Capture the cell that displays the provided text and extract its [x, y] central coordinate. 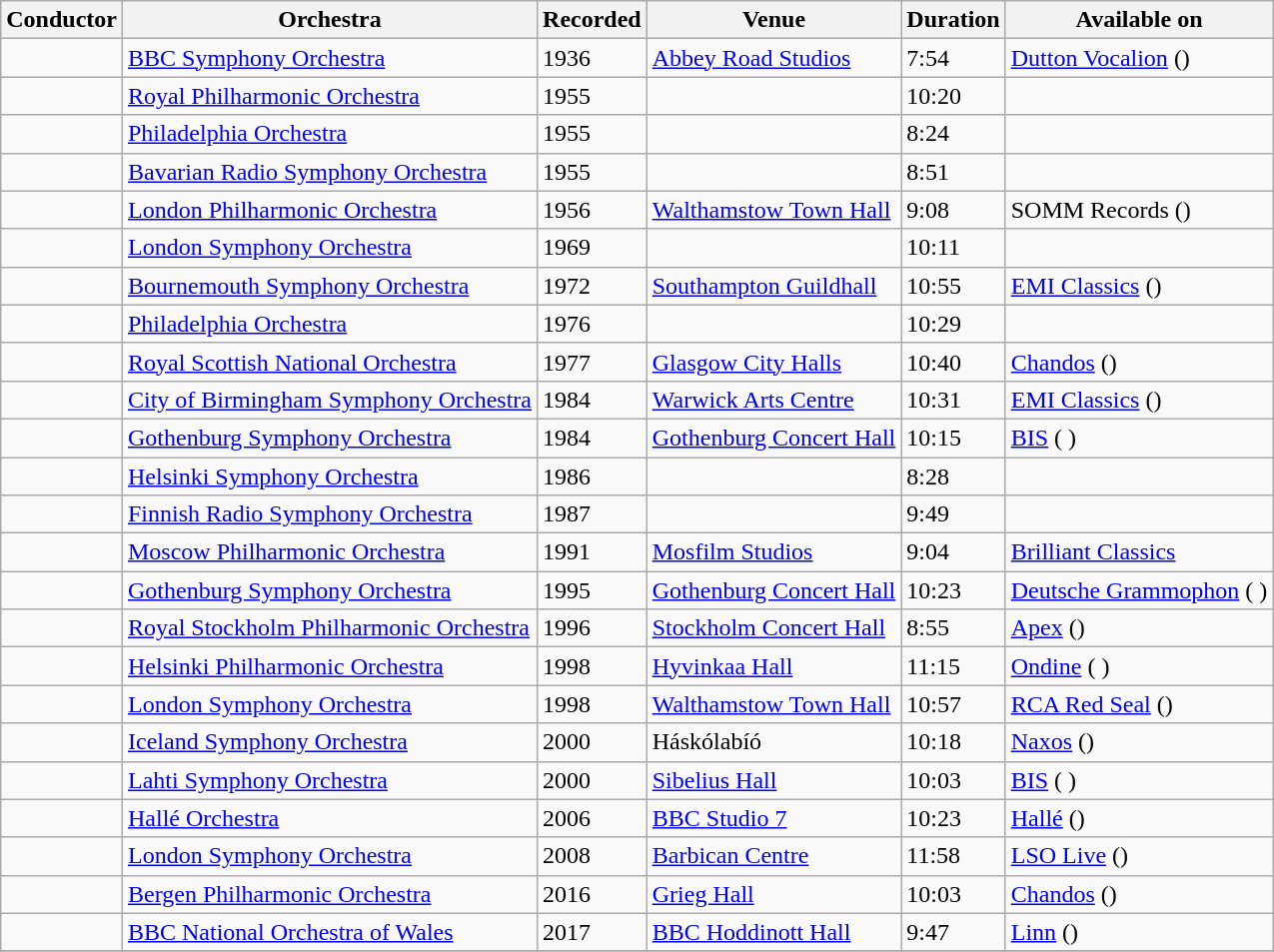
Lahti Symphony Orchestra [330, 780]
1995 [593, 590]
1996 [593, 628]
8:28 [953, 476]
Barbican Centre [773, 856]
BBC Studio 7 [773, 818]
Royal Scottish National Orchestra [330, 362]
BBC National Orchestra of Wales [330, 932]
2017 [593, 932]
Sibelius Hall [773, 780]
London Philharmonic Orchestra [330, 210]
City of Birmingham Symphony Orchestra [330, 400]
Bergen Philharmonic Orchestra [330, 894]
Available on [1139, 20]
10:57 [953, 704]
Glasgow City Halls [773, 362]
Southampton Guildhall [773, 286]
Helsinki Symphony Orchestra [330, 476]
Ondine ( ) [1139, 666]
1977 [593, 362]
Warwick Arts Centre [773, 400]
Royal Philharmonic Orchestra [330, 96]
10:31 [953, 400]
Recorded [593, 20]
1956 [593, 210]
BBC Symphony Orchestra [330, 58]
Bavarian Radio Symphony Orchestra [330, 172]
Brilliant Classics [1139, 552]
2006 [593, 818]
1969 [593, 248]
Grieg Hall [773, 894]
10:55 [953, 286]
9:49 [953, 514]
2008 [593, 856]
1972 [593, 286]
9:08 [953, 210]
1976 [593, 324]
Hyvinkaa Hall [773, 666]
7:54 [953, 58]
Linn () [1139, 932]
Stockholm Concert Hall [773, 628]
Moscow Philharmonic Orchestra [330, 552]
11:15 [953, 666]
Naxos () [1139, 742]
Háskólabíó [773, 742]
Bournemouth Symphony Orchestra [330, 286]
1986 [593, 476]
1991 [593, 552]
Dutton Vocalion () [1139, 58]
9:04 [953, 552]
8:55 [953, 628]
10:15 [953, 438]
Mosfilm Studios [773, 552]
LSO Live () [1139, 856]
RCA Red Seal () [1139, 704]
1936 [593, 58]
Deutsche Grammophon ( ) [1139, 590]
1987 [593, 514]
Conductor [62, 20]
2016 [593, 894]
Finnish Radio Symphony Orchestra [330, 514]
Abbey Road Studios [773, 58]
Hallé () [1139, 818]
Orchestra [330, 20]
Royal Stockholm Philharmonic Orchestra [330, 628]
Iceland Symphony Orchestra [330, 742]
11:58 [953, 856]
Hallé Orchestra [330, 818]
Duration [953, 20]
10:11 [953, 248]
10:20 [953, 96]
BBC Hoddinott Hall [773, 932]
9:47 [953, 932]
8:51 [953, 172]
10:29 [953, 324]
Venue [773, 20]
Helsinki Philharmonic Orchestra [330, 666]
8:24 [953, 134]
10:18 [953, 742]
SOMM Records () [1139, 210]
10:40 [953, 362]
Apex () [1139, 628]
